Pinpoint the cell where the given text exists, returning its [X, Y] midpoint coordinate. 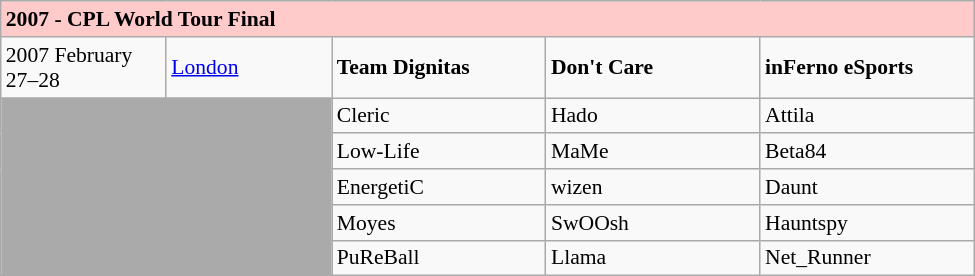
Hado [653, 116]
PuReBall [439, 258]
EnergetiC [439, 187]
Cleric [439, 116]
Low-Life [439, 151]
2007 February 27–28 [84, 66]
Don't Care [653, 66]
Net_Runner [867, 258]
Llama [653, 258]
Daunt [867, 187]
Moyes [439, 222]
Beta84 [867, 151]
Attila [867, 116]
wizen [653, 187]
2007 - CPL World Tour Final [488, 19]
Team Dignitas [439, 66]
London [248, 66]
inFerno eSports [867, 66]
Hauntspy [867, 222]
MaMe [653, 151]
SwOOsh [653, 222]
